Determine the (x, y) coordinate at the center of the cell enclosing the given text.  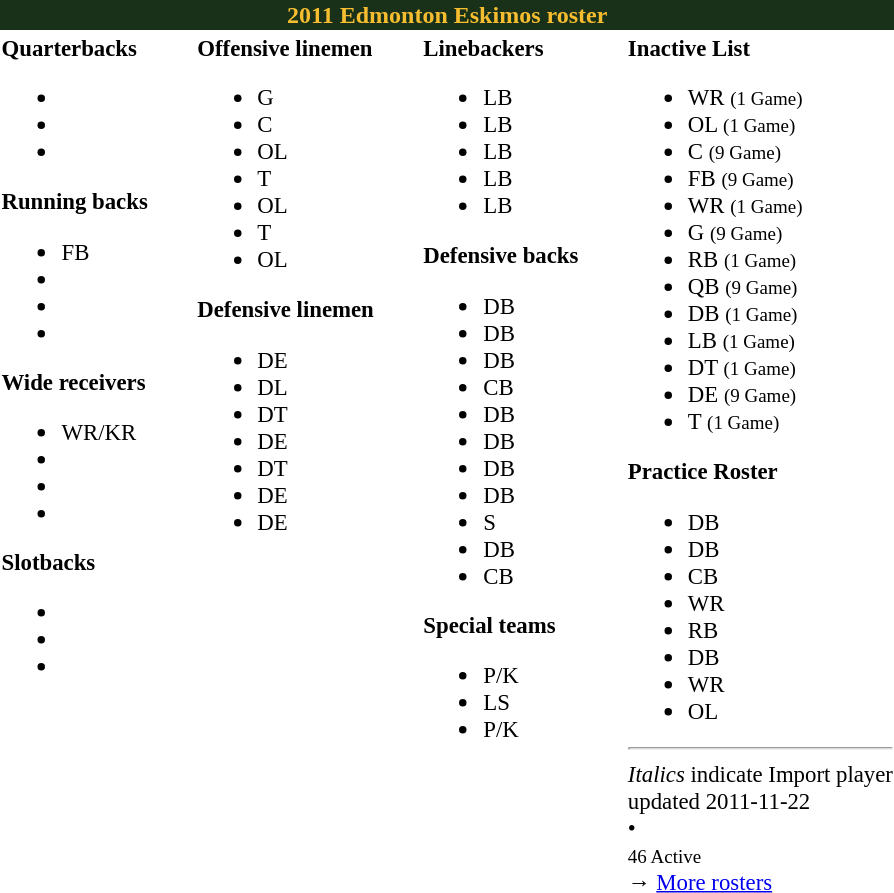
2011 Edmonton Eskimos roster (447, 15)
